Provide the [x, y] coordinate of the cell's center where the given text is located.  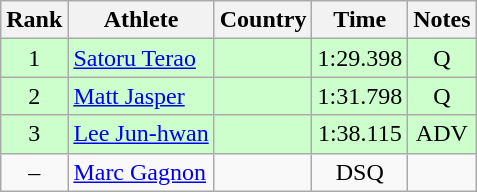
Notes [442, 20]
Satoru Terao [141, 58]
1:38.115 [360, 134]
– [34, 172]
1:31.798 [360, 96]
3 [34, 134]
DSQ [360, 172]
1:29.398 [360, 58]
Rank [34, 20]
ADV [442, 134]
Marc Gagnon [141, 172]
Athlete [141, 20]
Matt Jasper [141, 96]
Country [263, 20]
Lee Jun-hwan [141, 134]
2 [34, 96]
Time [360, 20]
1 [34, 58]
